Output the (x, y) coordinate of the center of the cell containing the given text.  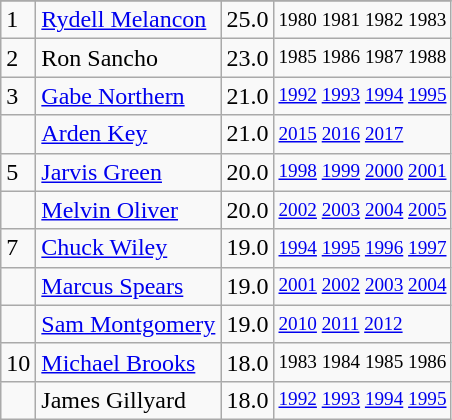
Melvin Oliver (128, 210)
1983 1984 1985 1986 (362, 362)
1994 1995 1996 1997 (362, 248)
Arden Key (128, 134)
Sam Montgomery (128, 324)
3 (18, 96)
James Gillyard (128, 400)
Chuck Wiley (128, 248)
Ron Sancho (128, 58)
1 (18, 20)
23.0 (248, 58)
7 (18, 248)
10 (18, 362)
1980 1981 1982 1983 (362, 20)
1985 1986 1987 1988 (362, 58)
2001 2002 2003 2004 (362, 286)
2010 2011 2012 (362, 324)
2 (18, 58)
Michael Brooks (128, 362)
5 (18, 172)
Rydell Melancon (128, 20)
2002 2003 2004 2005 (362, 210)
2015 2016 2017 (362, 134)
1998 1999 2000 2001 (362, 172)
Gabe Northern (128, 96)
Jarvis Green (128, 172)
25.0 (248, 20)
Marcus Spears (128, 286)
